Search for the cell housing the specified text and yield its (x, y) center coordinate. 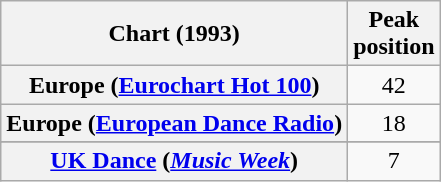
42 (394, 85)
7 (394, 161)
Europe (European Dance Radio) (174, 123)
Europe (Eurochart Hot 100) (174, 85)
Peakposition (394, 34)
18 (394, 123)
Chart (1993) (174, 34)
UK Dance (Music Week) (174, 161)
